Output the (x, y) coordinate of the center of the cell containing the given text.  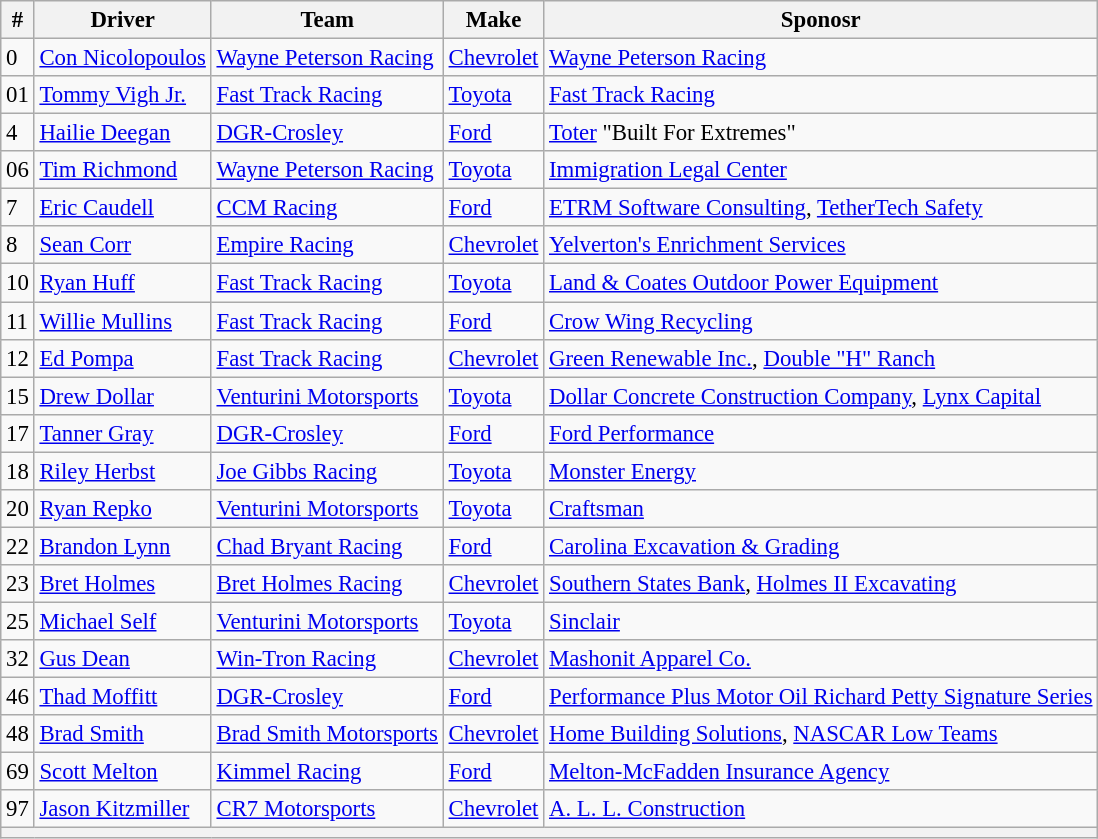
Kimmel Racing (327, 772)
8 (18, 245)
Drew Dollar (122, 396)
15 (18, 396)
22 (18, 546)
Joe Gibbs Racing (327, 471)
Empire Racing (327, 245)
Immigration Legal Center (821, 170)
Ford Performance (821, 433)
Monster Energy (821, 471)
Win-Tron Racing (327, 659)
Make (493, 20)
CCM Racing (327, 208)
Sean Corr (122, 245)
06 (18, 170)
01 (18, 95)
Thad Moffitt (122, 697)
Con Nicolopoulos (122, 58)
Gus Dean (122, 659)
Tommy Vigh Jr. (122, 95)
Brandon Lynn (122, 546)
Melton-McFadden Insurance Agency (821, 772)
20 (18, 509)
Sponosr (821, 20)
Tanner Gray (122, 433)
Scott Melton (122, 772)
Bret Holmes (122, 584)
17 (18, 433)
Team (327, 20)
Brad Smith (122, 734)
4 (18, 133)
18 (18, 471)
7 (18, 208)
12 (18, 358)
Home Building Solutions, NASCAR Low Teams (821, 734)
Yelverton's Enrichment Services (821, 245)
# (18, 20)
Ryan Repko (122, 509)
Carolina Excavation & Grading (821, 546)
32 (18, 659)
Craftsman (821, 509)
Sinclair (821, 621)
Michael Self (122, 621)
Brad Smith Motorsports (327, 734)
Bret Holmes Racing (327, 584)
Land & Coates Outdoor Power Equipment (821, 283)
97 (18, 809)
Toter "Built For Extremes" (821, 133)
48 (18, 734)
Green Renewable Inc., Double "H" Ranch (821, 358)
Southern States Bank, Holmes II Excavating (821, 584)
CR7 Motorsports (327, 809)
Ed Pompa (122, 358)
Ryan Huff (122, 283)
Riley Herbst (122, 471)
Hailie Deegan (122, 133)
0 (18, 58)
Willie Mullins (122, 321)
Dollar Concrete Construction Company, Lynx Capital (821, 396)
Driver (122, 20)
A. L. L. Construction (821, 809)
Tim Richmond (122, 170)
Mashonit Apparel Co. (821, 659)
Crow Wing Recycling (821, 321)
11 (18, 321)
ETRM Software Consulting, TetherTech Safety (821, 208)
23 (18, 584)
10 (18, 283)
25 (18, 621)
Performance Plus Motor Oil Richard Petty Signature Series (821, 697)
Chad Bryant Racing (327, 546)
Jason Kitzmiller (122, 809)
Eric Caudell (122, 208)
69 (18, 772)
46 (18, 697)
